Find where the given text appears and provide that cell's center as [x, y] coordinate. 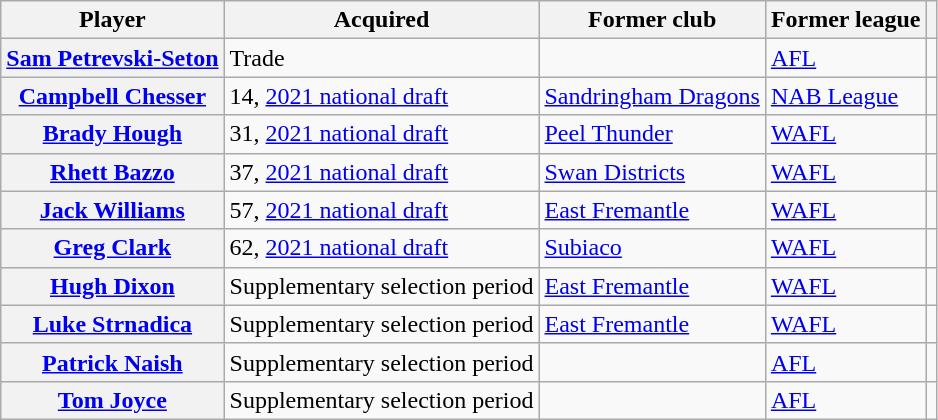
Tom Joyce [112, 400]
Hugh Dixon [112, 286]
Sam Petrevski-Seton [112, 58]
Peel Thunder [652, 134]
Greg Clark [112, 248]
57, 2021 national draft [382, 210]
Sandringham Dragons [652, 96]
14, 2021 national draft [382, 96]
Luke Strnadica [112, 324]
Subiaco [652, 248]
Acquired [382, 20]
Player [112, 20]
31, 2021 national draft [382, 134]
Swan Districts [652, 172]
Jack Williams [112, 210]
62, 2021 national draft [382, 248]
37, 2021 national draft [382, 172]
Former league [846, 20]
Brady Hough [112, 134]
Former club [652, 20]
Trade [382, 58]
Patrick Naish [112, 362]
NAB League [846, 96]
Rhett Bazzo [112, 172]
Campbell Chesser [112, 96]
